Extract the (x, y) coordinate from the center of the cell holding the provided text.  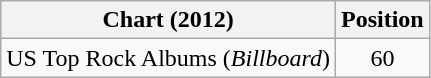
60 (383, 58)
Position (383, 20)
US Top Rock Albums (Billboard) (168, 58)
Chart (2012) (168, 20)
